Return (X, Y) of the center of cell containing provided text 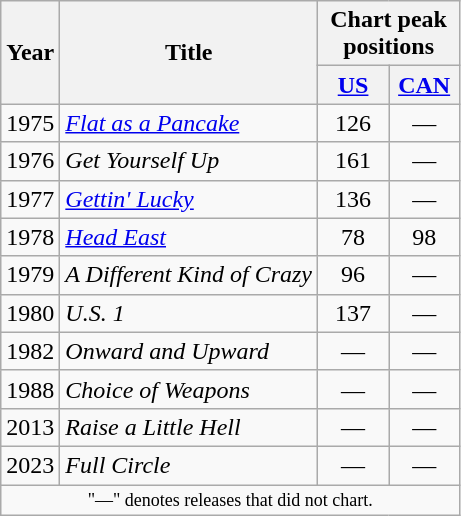
Title (189, 52)
126 (354, 123)
Chart peak positions (389, 34)
Gettin' Lucky (189, 199)
A Different Kind of Crazy (189, 275)
1980 (30, 313)
1976 (30, 161)
96 (354, 275)
1982 (30, 351)
1978 (30, 237)
Onward and Upward (189, 351)
CAN (424, 85)
Full Circle (189, 465)
Flat as a Pancake (189, 123)
Year (30, 52)
U.S. 1 (189, 313)
78 (354, 237)
161 (354, 161)
1979 (30, 275)
Get Yourself Up (189, 161)
1975 (30, 123)
2013 (30, 427)
"—" denotes releases that did not chart. (230, 500)
1977 (30, 199)
1988 (30, 389)
136 (354, 199)
2023 (30, 465)
Head East (189, 237)
Raise a Little Hell (189, 427)
US (354, 85)
98 (424, 237)
Choice of Weapons (189, 389)
137 (354, 313)
